Extract the (x, y) coordinate from the center of the cell holding the provided text.  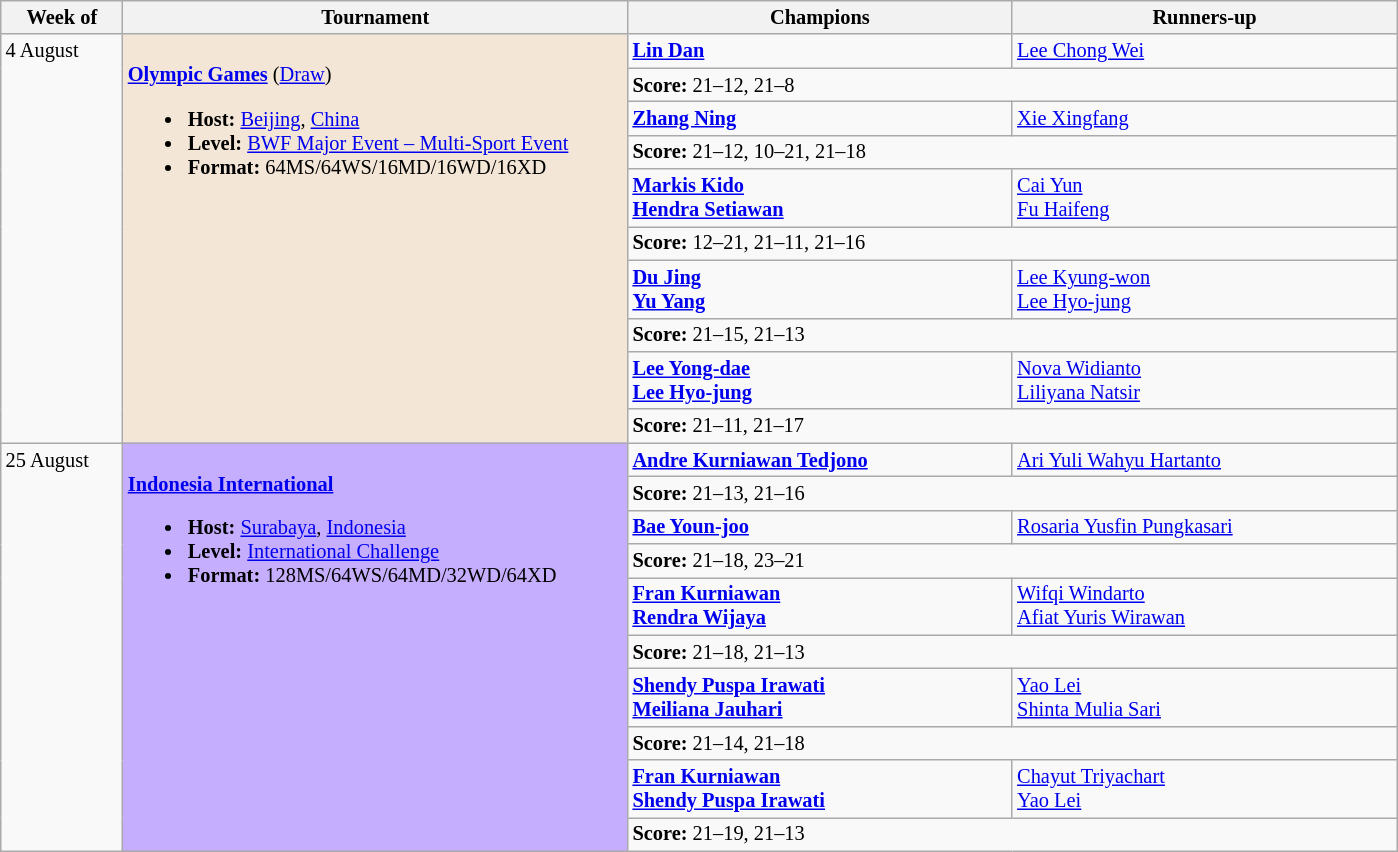
Week of (62, 17)
Champions (820, 17)
Andre Kurniawan Tedjono (820, 460)
Lee Chong Wei (1204, 51)
Lee Yong-dae Lee Hyo-jung (820, 380)
Score: 21–14, 21–18 (1012, 743)
Lee Kyung-won Lee Hyo-jung (1204, 289)
Chayut Triyachart Yao Lei (1204, 789)
Bae Youn-joo (820, 527)
Runners-up (1204, 17)
Score: 21–15, 21–13 (1012, 335)
4 August (62, 238)
Olympic Games (Draw)Host: Beijing, ChinaLevel: BWF Major Event – Multi-Sport EventFormat: 64MS/64WS/16MD/16WD/16XD (376, 238)
Indonesia InternationalHost: Surabaya, IndonesiaLevel: International ChallengeFormat: 128MS/64WS/64MD/32WD/64XD (376, 648)
Du Jing Yu Yang (820, 289)
Score: 21–12, 21–8 (1012, 85)
Tournament (376, 17)
Xie Xingfang (1204, 118)
Score: 21–11, 21–17 (1012, 426)
Nova Widianto Liliyana Natsir (1204, 380)
Fran Kurniawan Rendra Wijaya (820, 606)
Wifqi Windarto Afiat Yuris Wirawan (1204, 606)
Score: 21–13, 21–16 (1012, 493)
25 August (62, 648)
Markis Kido Hendra Setiawan (820, 198)
Shendy Puspa Irawati Meiliana Jauhari (820, 697)
Yao Lei Shinta Mulia Sari (1204, 697)
Score: 21–18, 21–13 (1012, 652)
Ari Yuli Wahyu Hartanto (1204, 460)
Score: 21–12, 10–21, 21–18 (1012, 152)
Rosaria Yusfin Pungkasari (1204, 527)
Score: 21–18, 23–21 (1012, 561)
Fran Kurniawan Shendy Puspa Irawati (820, 789)
Score: 21–19, 21–13 (1012, 834)
Zhang Ning (820, 118)
Score: 12–21, 21–11, 21–16 (1012, 243)
Lin Dan (820, 51)
Cai Yun Fu Haifeng (1204, 198)
